Locate the cell with the specified text and output its [X, Y] center coordinate. 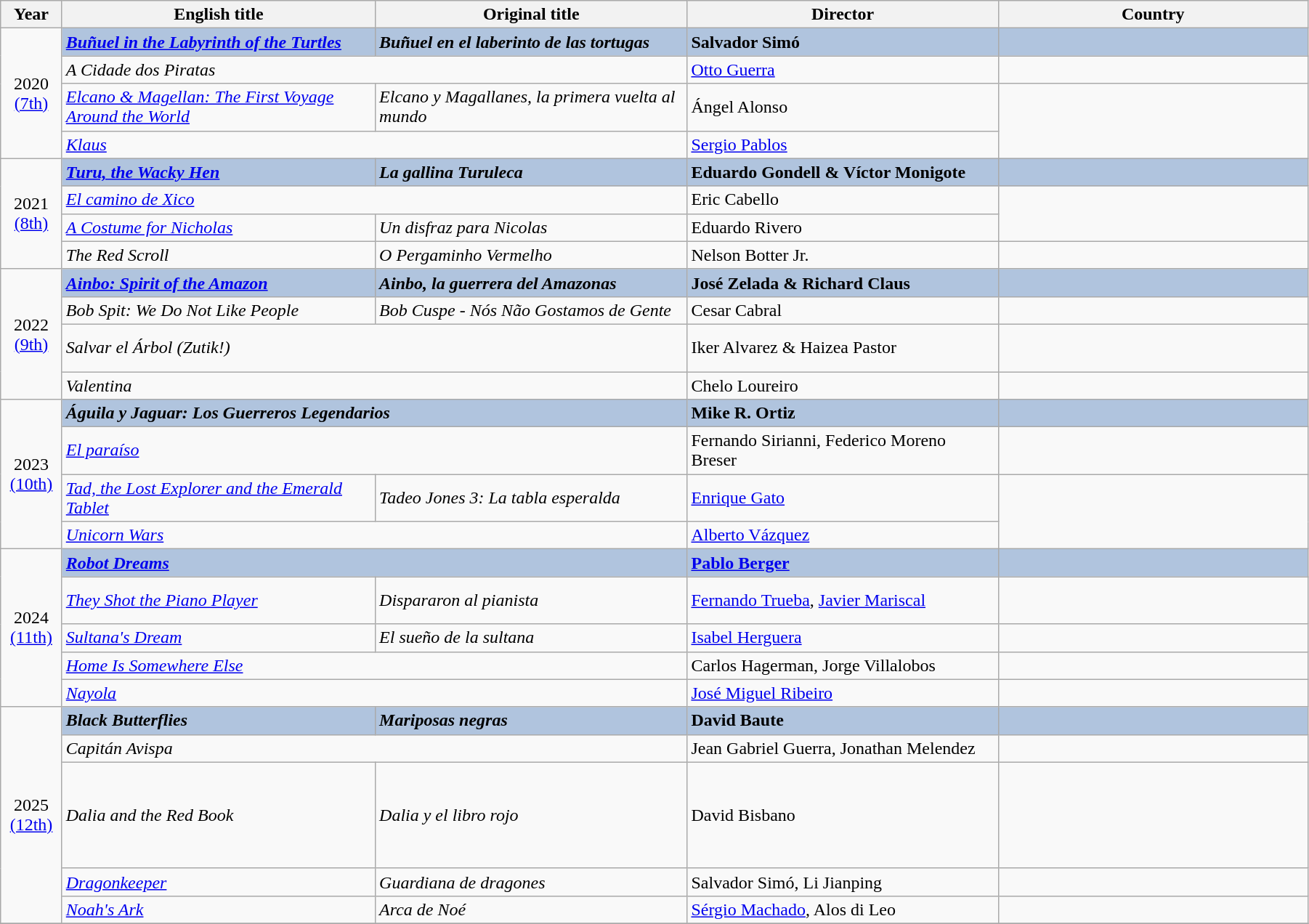
Valentina [375, 386]
Iker Alvarez & Haizea Pastor [843, 347]
Tadeo Jones 3: La tabla esperalda [532, 498]
Jean Gabriel Guerra, Jonathan Melendez [843, 748]
O Pergaminho Vermelho [532, 255]
Enrique Gato [843, 498]
Ainbo: Spirit of the Amazon [218, 283]
Salvador Simó, Li Jianping [843, 882]
Sergio Pablos [843, 145]
Elcano y Magallanes, la primera vuelta al mundo [532, 108]
2022(9th) [31, 334]
Eduardo Gondell & Víctor Monigote [843, 172]
Eric Cabello [843, 200]
Klaus [375, 145]
Dalia and the Red Book [218, 815]
Director [843, 15]
2024(11th) [31, 628]
Elcano & Magellan: The First Voyage Around the World [218, 108]
Otto Guerra [843, 70]
El camino de Xico [375, 200]
Cesar Cabral [843, 310]
Mike R. Ortiz [843, 413]
2020(7th) [31, 93]
Nelson Botter Jr. [843, 255]
They Shot the Piano Player [218, 600]
Fernando Sirianni, Federico Moreno Breser [843, 450]
A Cidade dos Piratas [375, 70]
Turu, the Wacky Hen [218, 172]
Sérgio Machado, Alos di Leo [843, 909]
2023(10th) [31, 474]
Country [1153, 15]
El sueño de la sultana [532, 638]
Original title [532, 15]
Dalia y el libro rojo [532, 815]
Bob Cuspe - Nós Não Gostamos de Gente [532, 310]
2025(12th) [31, 815]
2021(8th) [31, 214]
Sultana's Dream [218, 638]
Salvador Simó [843, 42]
Bob Spit: We Do Not Like People [218, 310]
Robot Dreams [375, 563]
Chelo Loureiro [843, 386]
Tad, the Lost Explorer and the Emerald Tablet [218, 498]
Guardiana de dragones [532, 882]
Alberto Vázquez [843, 535]
Buñuel en el laberinto de las tortugas [532, 42]
Ángel Alonso [843, 108]
Black Butterflies [218, 721]
Mariposas negras [532, 721]
Noah's Ark [218, 909]
Águila y Jaguar: Los Guerreros Legendarios [375, 413]
Year [31, 15]
Home Is Somewhere Else [375, 665]
David Bisbano [843, 815]
José Zelada & Richard Claus [843, 283]
José Miguel Ribeiro [843, 693]
Arca de Noé [532, 909]
Isabel Herguera [843, 638]
Buñuel in the Labyrinth of the Turtles [218, 42]
The Red Scroll [218, 255]
A Costume for Nicholas [218, 227]
Eduardo Rivero [843, 227]
Pablo Berger [843, 563]
Dispararon al pianista [532, 600]
El paraíso [375, 450]
La gallina Turuleca [532, 172]
Unicorn Wars [375, 535]
Capitán Avispa [375, 748]
Salvar el Árbol (Zutik!) [375, 347]
Dragonkeeper [218, 882]
Nayola [375, 693]
Un disfraz para Nicolas [532, 227]
David Baute [843, 721]
Ainbo, la guerrera del Amazonas [532, 283]
Fernando Trueba, Javier Mariscal [843, 600]
Carlos Hagerman, Jorge Villalobos [843, 665]
English title [218, 15]
